Return [x, y] of the center of cell containing provided text 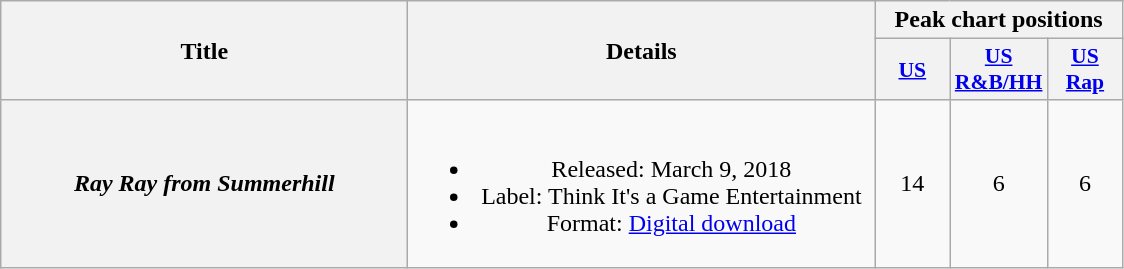
14 [912, 184]
Peak chart positions [999, 20]
Title [204, 50]
Released: March 9, 2018Label: Think It's a Game EntertainmentFormat: Digital download [642, 184]
US [912, 70]
US Rap [1084, 70]
Details [642, 50]
Ray Ray from Summerhill [204, 184]
US R&B/HH [999, 70]
